Extract the [x, y] coordinate from the center of the cell holding the provided text.  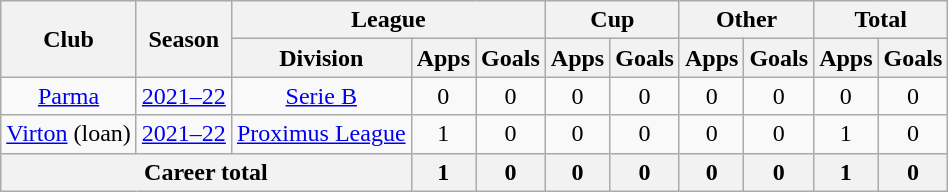
Parma [69, 96]
Club [69, 39]
League [388, 20]
Other [746, 20]
Total [881, 20]
Season [184, 39]
Serie B [321, 96]
Career total [206, 172]
Virton (loan) [69, 134]
Proximus League [321, 134]
Cup [612, 20]
Division [321, 58]
